For the text-containing cell, return its midpoint in [x, y] coordinate format. 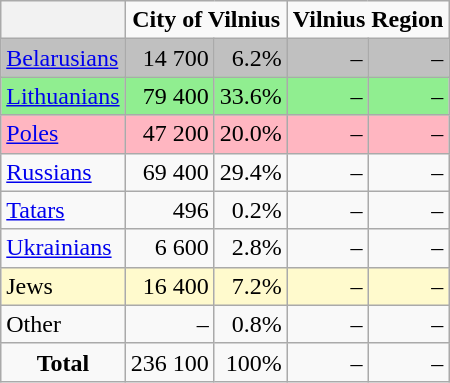
47 200 [170, 134]
7.2% [250, 286]
100% [250, 362]
Belarusians [63, 58]
79 400 [170, 96]
69 400 [170, 172]
Ukrainians [63, 248]
496 [170, 210]
Jews [63, 286]
Lithuanians [63, 96]
Tatars [63, 210]
0.2% [250, 210]
236 100 [170, 362]
16 400 [170, 286]
City of Vilnius [206, 20]
29.4% [250, 172]
Poles [63, 134]
Russians [63, 172]
6 600 [170, 248]
0.8% [250, 324]
Vilnius Region [368, 20]
20.0% [250, 134]
33.6% [250, 96]
6.2% [250, 58]
Total [63, 362]
2.8% [250, 248]
14 700 [170, 58]
Other [63, 324]
